Locate the cell with the specified text and output its [X, Y] center coordinate. 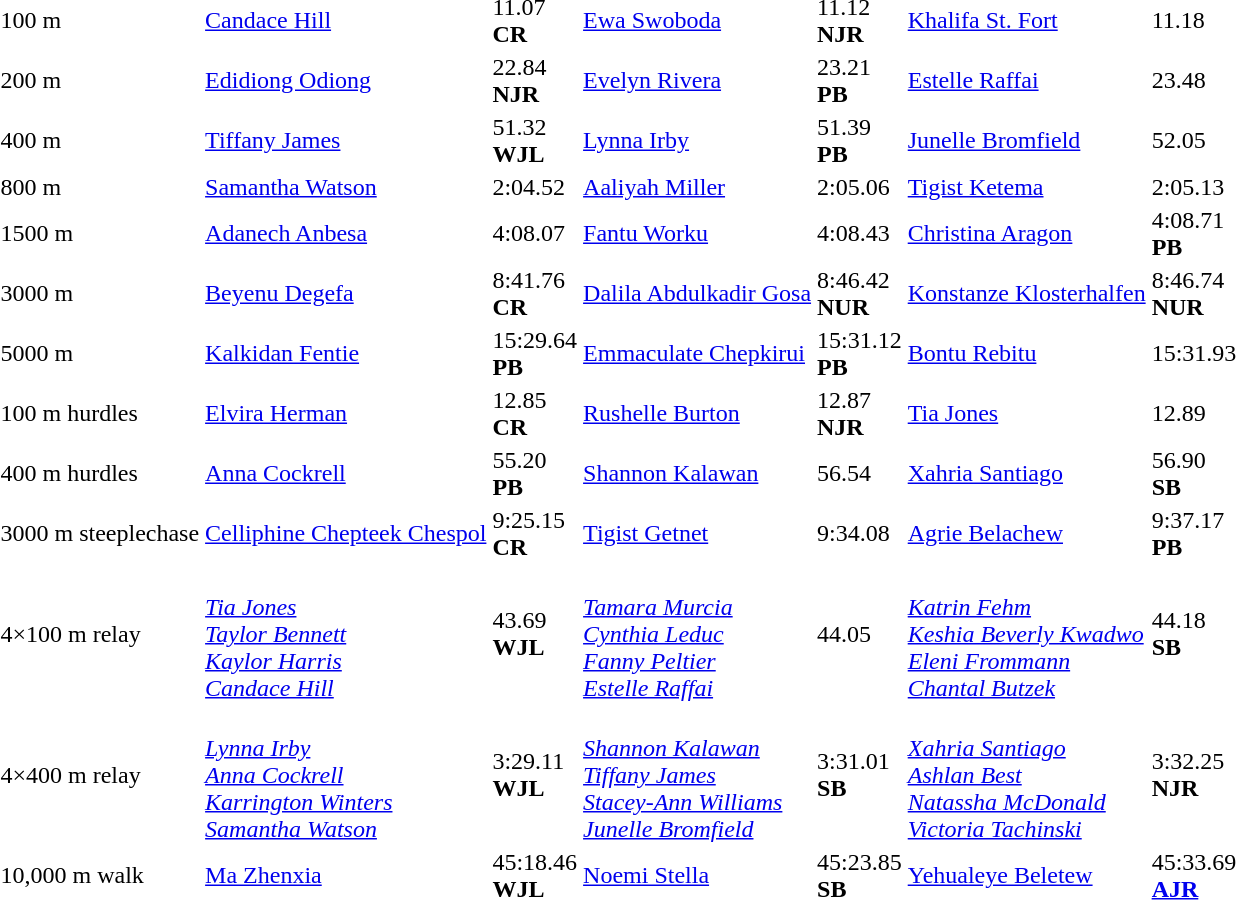
Adanech Anbesa [346, 234]
Estelle Raffai [1026, 80]
3:31.01 SB [860, 775]
Bontu Rebitu [1026, 354]
9:25.15 CR [535, 534]
Elvira Herman [346, 414]
8:41.76 CR [535, 294]
Kalkidan Fentie [346, 354]
8:46.42 NUR [860, 294]
Tigist Ketema [1026, 187]
Lynna IrbyAnna CockrellKarrington WintersSamantha Watson [346, 775]
9:34.08 [860, 534]
51.39 PB [860, 140]
Aaliyah Miller [698, 187]
Tia Jones Taylor BennettKaylor HarrisCandace Hill [346, 634]
3:29.11 WJL [535, 775]
Dalila Abdulkadir Gosa [698, 294]
22.84 NJR [535, 80]
Edidiong Odiong [346, 80]
55.20 PB [535, 474]
Tigist Getnet [698, 534]
15:31.12 PB [860, 354]
Xahria Santiago [1026, 474]
12.85 CR [535, 414]
15:29.64 PB [535, 354]
Shannon KalawanTiffany JamesStacey-Ann WilliamsJunelle Bromfield [698, 775]
2:04.52 [535, 187]
Beyenu Degefa [346, 294]
Konstanze Klosterhalfen [1026, 294]
43.69 WJL [535, 634]
44.05 [860, 634]
Anna Cockrell [346, 474]
Rushelle Burton [698, 414]
Agrie Belachew [1026, 534]
Tia Jones [1026, 414]
Tiffany James [346, 140]
Celliphine Chepteek Chespol [346, 534]
23.21 PB [860, 80]
12.87NJR [860, 414]
2:05.06 [860, 187]
Katrin FehmKeshia Beverly KwadwoEleni FrommannChantal Butzek [1026, 634]
Tamara MurciaCynthia LeducFanny PeltierEstelle Raffai [698, 634]
Evelyn Rivera [698, 80]
Junelle Bromfield [1026, 140]
Emmaculate Chepkirui [698, 354]
Lynna Irby [698, 140]
4:08.07 [535, 234]
Xahria SantiagoAshlan BestNatassha McDonaldVictoria Tachinski [1026, 775]
Fantu Worku [698, 234]
Christina Aragon [1026, 234]
Shannon Kalawan [698, 474]
51.32 WJL [535, 140]
Samantha Watson [346, 187]
4:08.43 [860, 234]
56.54 [860, 474]
